Find where the given text appears and provide that cell's center as [x, y] coordinate. 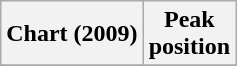
Peakposition [189, 34]
Chart (2009) [72, 34]
